Capture the cell that displays the provided text and extract its [X, Y] central coordinate. 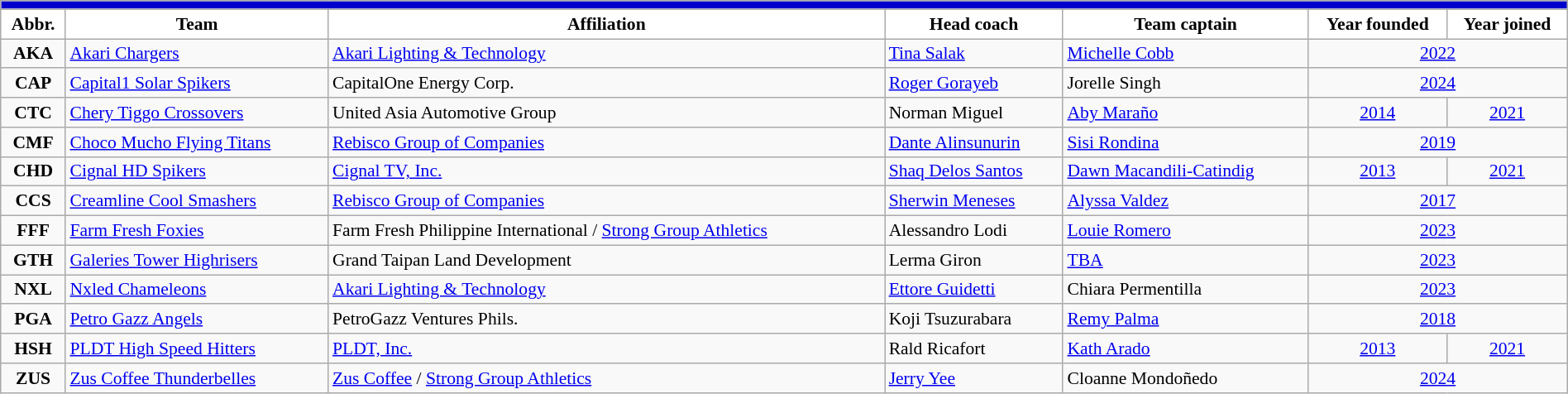
Alessandro Lodi [974, 231]
PGA [33, 320]
Dawn Macandili-Catindig [1185, 171]
Kath Arado [1185, 348]
Petro Gazz Angels [197, 320]
Affiliation [607, 24]
CAP [33, 84]
Louie Romero [1185, 231]
Rald Ricafort [974, 348]
PLDT, Inc. [607, 348]
CMF [33, 142]
Jerry Yee [974, 378]
Cloanne Mondoñedo [1185, 378]
CapitalOne Energy Corp. [607, 84]
2019 [1437, 142]
2022 [1437, 54]
Shaq Delos Santos [974, 171]
Akari Chargers [197, 54]
Team [197, 24]
Farm Fresh Philippine International / Strong Group Athletics [607, 231]
CCS [33, 201]
Abbr. [33, 24]
FFF [33, 231]
GTH [33, 260]
Chiara Permentilla [1185, 290]
Grand Taipan Land Development [607, 260]
Sherwin Meneses [974, 201]
2017 [1437, 201]
Koji Tsuzurabara [974, 320]
Cignal TV, Inc. [607, 171]
Roger Gorayeb [974, 84]
Zus Coffee Thunderbelles [197, 378]
Cignal HD Spikers [197, 171]
PLDT High Speed Hitters [197, 348]
Creamline Cool Smashers [197, 201]
ZUS [33, 378]
Aby Maraño [1185, 113]
Galeries Tower Highrisers [197, 260]
CTC [33, 113]
2018 [1437, 320]
TBA [1185, 260]
Sisi Rondina [1185, 142]
Year founded [1378, 24]
Jorelle Singh [1185, 84]
Team captain [1185, 24]
Ettore Guidetti [974, 290]
Remy Palma [1185, 320]
Zus Coffee / Strong Group Athletics [607, 378]
Lerma Giron [974, 260]
NXL [33, 290]
Alyssa Valdez [1185, 201]
Nxled Chameleons [197, 290]
HSH [33, 348]
Michelle Cobb [1185, 54]
Year joined [1507, 24]
Dante Alinsunurin [974, 142]
Farm Fresh Foxies [197, 231]
Norman Miguel [974, 113]
AKA [33, 54]
PetroGazz Ventures Phils. [607, 320]
CHD [33, 171]
Head coach [974, 24]
United Asia Automotive Group [607, 113]
Capital1 Solar Spikers [197, 84]
Tina Salak [974, 54]
Choco Mucho Flying Titans [197, 142]
2014 [1378, 113]
Chery Tiggo Crossovers [197, 113]
